Capture the cell that displays the provided text and extract its (X, Y) central coordinate. 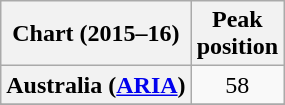
Peakposition (237, 34)
58 (237, 85)
Chart (2015–16) (96, 34)
Australia (ARIA) (96, 85)
